Return the [x, y] coordinate for the center point of the cell that contains the specified text.  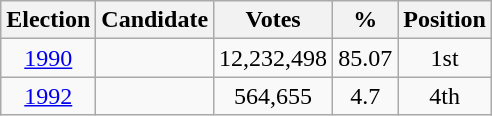
Candidate [155, 20]
1st [445, 58]
1990 [48, 58]
12,232,498 [274, 58]
% [366, 20]
85.07 [366, 58]
Votes [274, 20]
4th [445, 96]
1992 [48, 96]
Election [48, 20]
4.7 [366, 96]
Position [445, 20]
564,655 [274, 96]
